Extract the (x, y) coordinate from the center of the cell holding the provided text.  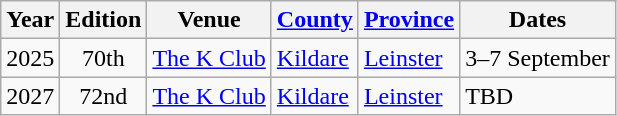
Venue (209, 20)
70th (104, 58)
Edition (104, 20)
TBD (538, 96)
Province (408, 20)
72nd (104, 96)
2025 (30, 58)
Year (30, 20)
Dates (538, 20)
County (314, 20)
3–7 September (538, 58)
2027 (30, 96)
